Search for the cell housing the specified text and yield its [X, Y] center coordinate. 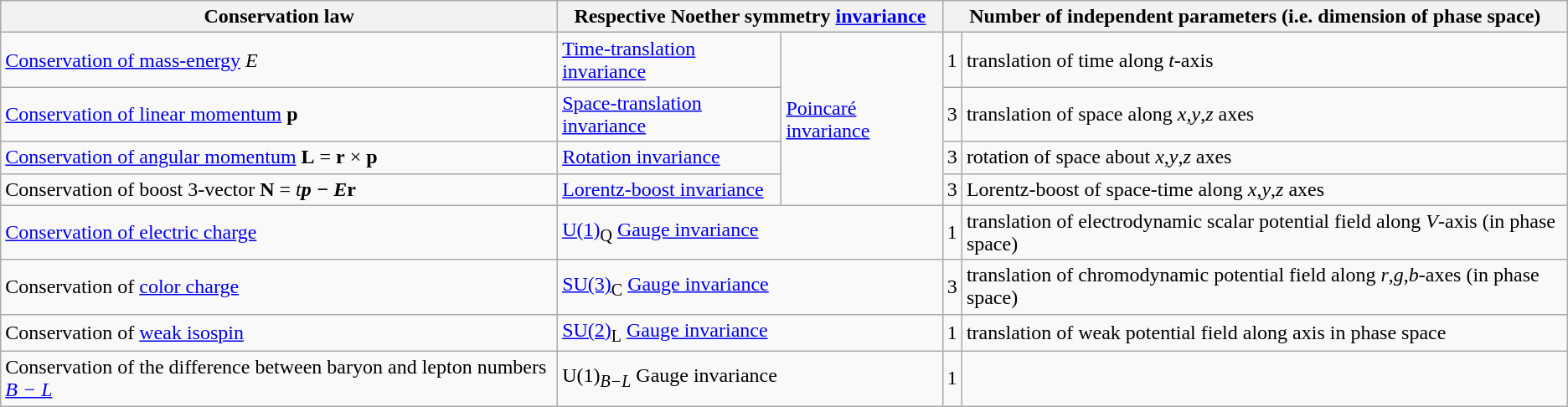
SU(3)C Gauge invariance [750, 286]
U(1)Q Gauge invariance [750, 233]
translation of electrodynamic scalar potential field along V-axis (in phase space) [1265, 233]
Conservation of angular momentum L = r × p [280, 157]
Conservation of color charge [280, 286]
Conservation of mass-energy E [280, 60]
Conservation of the difference between baryon and lepton numbers B − L [280, 379]
Respective Noether symmetry invariance [750, 17]
rotation of space about x,y,z axes [1265, 157]
Poincaré invariance [862, 119]
translation of time along t-axis [1265, 60]
Number of independent parameters (i.e. dimension of phase space) [1255, 17]
Lorentz-boost invariance [670, 189]
translation of space along x,y,z axes [1265, 114]
Time-translation invariance [670, 60]
Conservation of electric charge [280, 233]
translation of weak potential field along axis in phase space [1265, 332]
Conservation of boost 3-vector N = tp − Er [280, 189]
translation of chromodynamic potential field along r,g,b-axes (in phase space) [1265, 286]
Conservation of weak isospin [280, 332]
SU(2)L Gauge invariance [750, 332]
Lorentz-boost of space-time along x,y,z axes [1265, 189]
Conservation law [280, 17]
Space-translation invariance [670, 114]
Conservation of linear momentum p [280, 114]
U(1)B−L Gauge invariance [750, 379]
Rotation invariance [670, 157]
